Output the (x, y) coordinate of the center of the cell containing the given text.  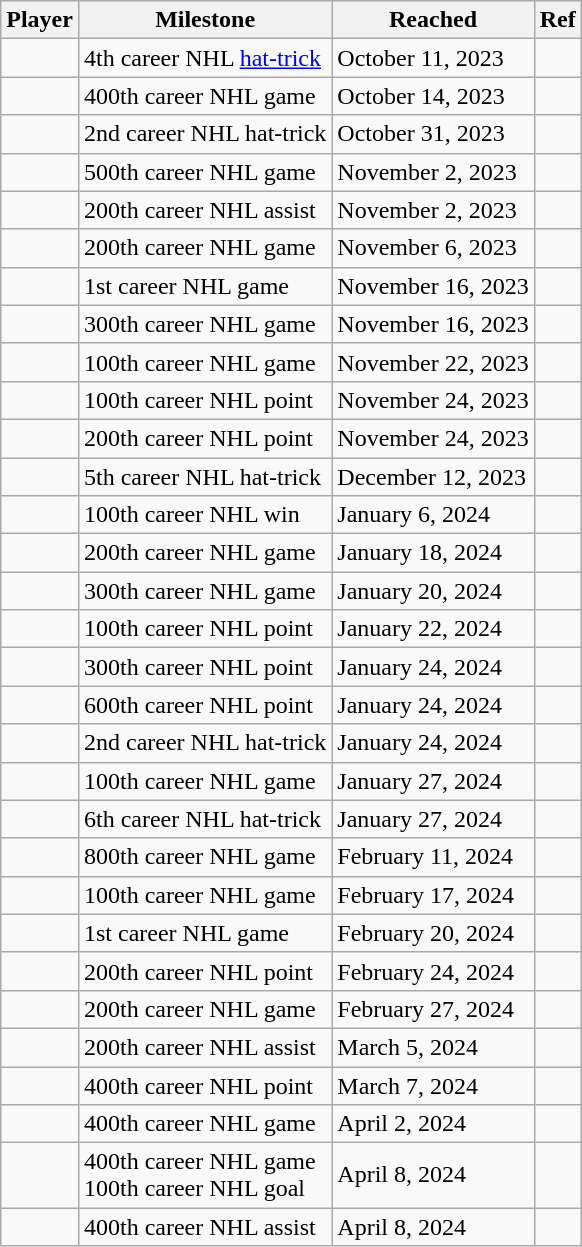
February 17, 2024 (433, 895)
Ref (558, 20)
November 6, 2023 (433, 248)
4th career NHL hat-trick (204, 58)
January 18, 2024 (433, 553)
April 2, 2024 (433, 1124)
400th career NHL point (204, 1085)
January 22, 2024 (433, 629)
November 22, 2023 (433, 362)
October 11, 2023 (433, 58)
300th career NHL point (204, 667)
January 20, 2024 (433, 591)
February 11, 2024 (433, 857)
Reached (433, 20)
600th career NHL point (204, 705)
400th career NHL game100th career NHL goal (204, 1176)
March 5, 2024 (433, 1047)
October 14, 2023 (433, 96)
400th career NHL assist (204, 1227)
6th career NHL hat-trick (204, 819)
February 27, 2024 (433, 1009)
5th career NHL hat-trick (204, 477)
February 20, 2024 (433, 933)
December 12, 2023 (433, 477)
Milestone (204, 20)
100th career NHL win (204, 515)
March 7, 2024 (433, 1085)
500th career NHL game (204, 172)
October 31, 2023 (433, 134)
January 6, 2024 (433, 515)
800th career NHL game (204, 857)
February 24, 2024 (433, 971)
Player (40, 20)
